From the cell containing the given text, extract its center point as (x, y) coordinate. 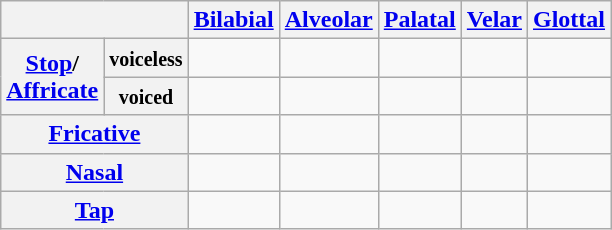
voiced (146, 96)
Alveolar (328, 20)
Tap (94, 210)
Fricative (94, 134)
Nasal (94, 172)
Glottal (568, 20)
Bilabial (234, 20)
Stop/Affricate (52, 77)
voiceless (146, 58)
Palatal (420, 20)
Velar (494, 20)
